Pinpoint the cell where the given text exists, returning its [X, Y] midpoint coordinate. 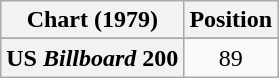
Chart (1979) [92, 20]
Position [231, 20]
US Billboard 200 [92, 58]
89 [231, 58]
